Detect which cell encompasses the target text, then output its [X, Y] center coordinate. 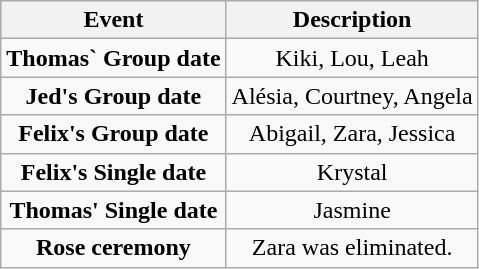
Rose ceremony [114, 248]
Jed's Group date [114, 96]
Zara was eliminated. [352, 248]
Thomas' Single date [114, 210]
Event [114, 20]
Jasmine [352, 210]
Thomas` Group date [114, 58]
Alésia, Courtney, Angela [352, 96]
Kiki, Lou, Leah [352, 58]
Krystal [352, 172]
Felix's Single date [114, 172]
Description [352, 20]
Abigail, Zara, Jessica [352, 134]
Felix's Group date [114, 134]
